Pinpoint the cell where the given text exists, returning its (x, y) midpoint coordinate. 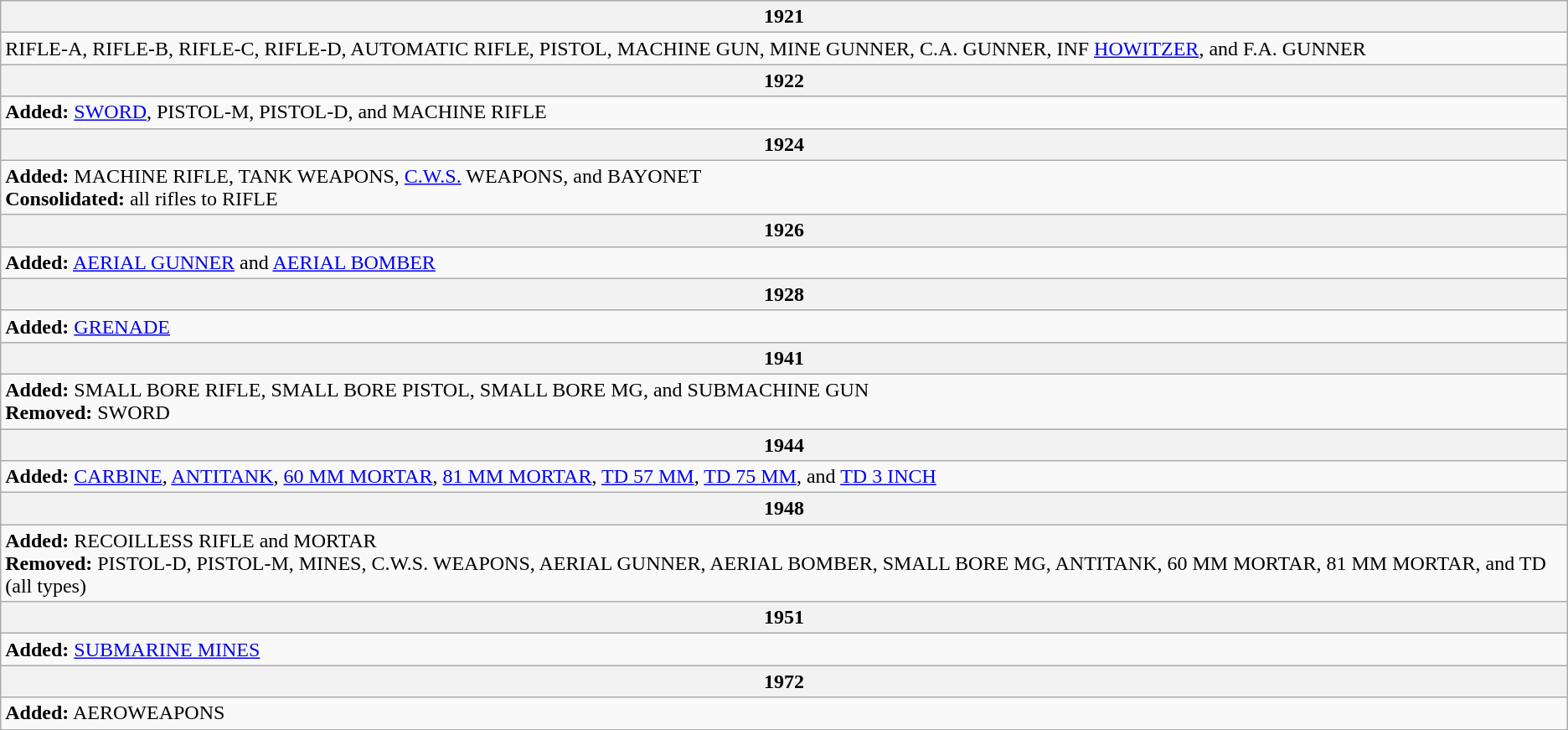
1926 (784, 230)
Added: SMALL BORE RIFLE, SMALL BORE PISTOL, SMALL BORE MG, and SUBMACHINE GUNRemoved: SWORD (784, 401)
1948 (784, 509)
Added: CARBINE, ANTITANK, 60 MM MORTAR, 81 MM MORTAR, TD 57 MM, TD 75 MM, and TD 3 INCH (784, 477)
Added: AERIAL GUNNER and AERIAL BOMBER (784, 262)
Added: SWORD, PISTOL-M, PISTOL-D, and MACHINE RIFLE (784, 112)
1921 (784, 17)
1924 (784, 144)
Added: MACHINE RIFLE, TANK WEAPONS, C.W.S. WEAPONS, and BAYONETConsolidated: all rifles to RIFLE (784, 188)
1944 (784, 445)
Added: AEROWEAPONS (784, 713)
Added: GRENADE (784, 326)
1972 (784, 681)
1928 (784, 294)
RIFLE-A, RIFLE-B, RIFLE-C, RIFLE-D, AUTOMATIC RIFLE, PISTOL, MACHINE GUN, MINE GUNNER, C.A. GUNNER, INF HOWITZER, and F.A. GUNNER (784, 49)
1951 (784, 618)
1941 (784, 358)
Added: SUBMARINE MINES (784, 650)
1922 (784, 80)
